Determine the (X, Y) coordinate at the center of the cell enclosing the given text.  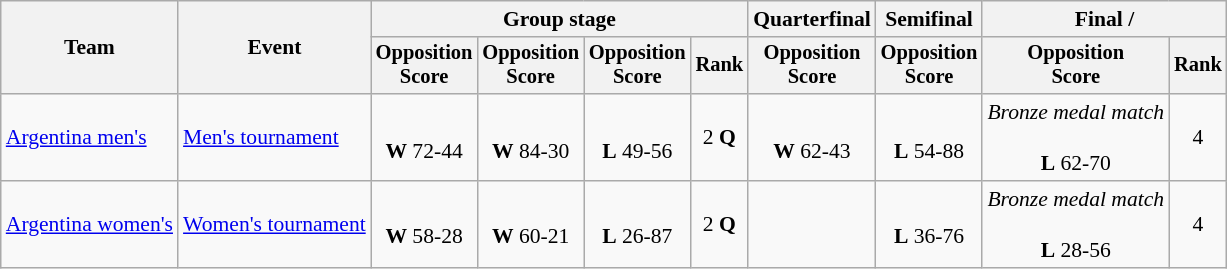
L 49-56 (638, 138)
Group stage (560, 19)
Semifinal (930, 19)
W 84-30 (530, 138)
L 26-87 (638, 224)
Men's tournament (274, 138)
Argentina women's (90, 224)
Final / (1104, 19)
W 60-21 (530, 224)
L 36-76 (930, 224)
L 54-88 (930, 138)
Event (274, 48)
W 58-28 (424, 224)
Argentina men's (90, 138)
Bronze medal matchL 62-70 (1076, 138)
Bronze medal matchL 28-56 (1076, 224)
W 62-43 (812, 138)
W 72-44 (424, 138)
Team (90, 48)
Quarterfinal (812, 19)
Women's tournament (274, 224)
